Detect which cell encompasses the target text, then output its [x, y] center coordinate. 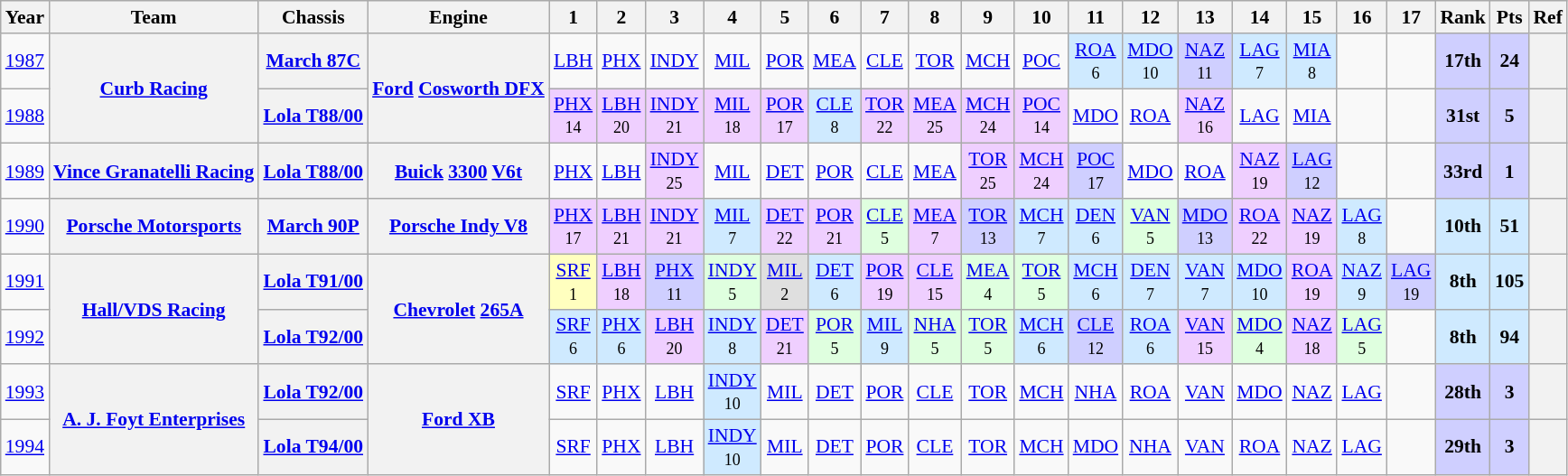
Curb Racing [154, 89]
MEA25 [935, 116]
Porsche Indy V8 [459, 226]
VAN15 [1205, 336]
March 90P [313, 226]
1991 [25, 282]
CLE8 [835, 116]
16 [1361, 17]
7 [885, 17]
DET22 [785, 226]
LBH18 [621, 282]
DET6 [835, 282]
March 87C [313, 61]
ROA19 [1312, 282]
1992 [25, 336]
POC14 [1041, 116]
SRF1 [573, 282]
33rd [1463, 172]
24 [1510, 61]
MIA8 [1312, 61]
DET21 [785, 336]
LBH21 [621, 226]
POR17 [785, 116]
POR5 [835, 336]
NAZ9 [1361, 282]
A. J. Foyt Enterprises [154, 420]
4 [733, 17]
NAZ18 [1312, 336]
Team [154, 17]
2 [621, 17]
CLE12 [1097, 336]
14 [1259, 17]
10th [1463, 226]
Lola T94/00 [313, 448]
SRF6 [573, 336]
MEA7 [935, 226]
NAZ16 [1205, 116]
DEN6 [1097, 226]
PHX11 [675, 282]
CLE15 [935, 282]
MIA [1312, 116]
Ford Cosworth DFX [459, 89]
NAZ11 [1205, 61]
12 [1151, 17]
ROA22 [1259, 226]
13 [1205, 17]
6 [835, 17]
TOR13 [988, 226]
INDY5 [733, 282]
INDY8 [733, 336]
VAN5 [1151, 226]
Lola T91/00 [313, 282]
1990 [25, 226]
MEA4 [988, 282]
NHA5 [935, 336]
17th [1463, 61]
9 [988, 17]
INDY25 [675, 172]
VAN7 [1205, 282]
POC [1041, 61]
TOR25 [988, 172]
1988 [25, 116]
1989 [25, 172]
MIL18 [733, 116]
94 [1510, 336]
1987 [25, 61]
Chassis [313, 17]
Rank [1463, 17]
PHX6 [621, 336]
8 [935, 17]
POR21 [835, 226]
10 [1041, 17]
51 [1510, 226]
Pts [1510, 17]
Porsche Motorsports [154, 226]
DEN7 [1151, 282]
POC17 [1097, 172]
17 [1411, 17]
PHX17 [573, 226]
POR19 [885, 282]
1993 [25, 392]
PHX14 [573, 116]
TOR22 [885, 116]
LAG5 [1361, 336]
29th [1463, 448]
INDY [675, 61]
LAG7 [1259, 61]
MDO13 [1205, 226]
Buick 3300 V6t [459, 172]
28th [1463, 392]
11 [1097, 17]
LAG8 [1361, 226]
15 [1312, 17]
MIL2 [785, 282]
LAG12 [1312, 172]
Engine [459, 17]
MDO4 [1259, 336]
Vince Granatelli Racing [154, 172]
1994 [25, 448]
Ford XB [459, 420]
MCH7 [1041, 226]
Ref [1547, 17]
Chevrolet 265A [459, 309]
CLE5 [885, 226]
Hall/VDS Racing [154, 309]
MIL7 [733, 226]
Year [25, 17]
MIL9 [885, 336]
31st [1463, 116]
LAG19 [1411, 282]
105 [1510, 282]
